Locate the cell with the specified text and output its [x, y] center coordinate. 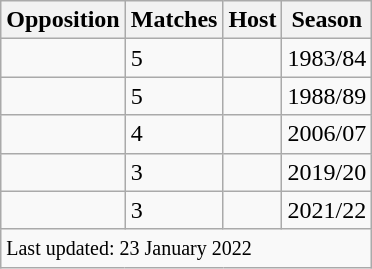
1983/84 [327, 58]
4 [174, 134]
2021/22 [327, 210]
Matches [174, 20]
Opposition [63, 20]
Last updated: 23 January 2022 [186, 248]
2019/20 [327, 172]
1988/89 [327, 96]
2006/07 [327, 134]
Host [252, 20]
Season [327, 20]
